Return the [X, Y] coordinate for the center point of the cell that contains the specified text.  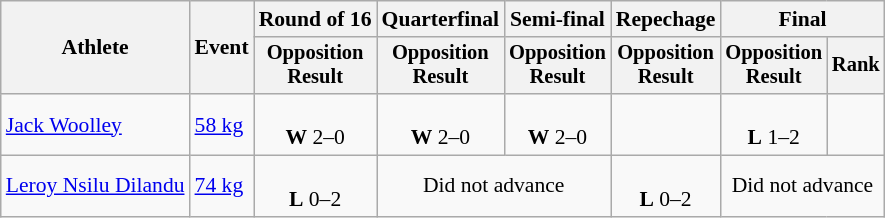
74 kg [222, 186]
L 1–2 [774, 124]
Rank [856, 66]
58 kg [222, 124]
Semi-final [558, 19]
Quarterfinal [441, 19]
Final [802, 19]
Round of 16 [316, 19]
Athlete [96, 48]
Jack Woolley [96, 124]
Repechage [666, 19]
Event [222, 48]
Leroy Nsilu Dilandu [96, 186]
